Identify which cell holds the provided text, then report its (x, y) central coordinate. 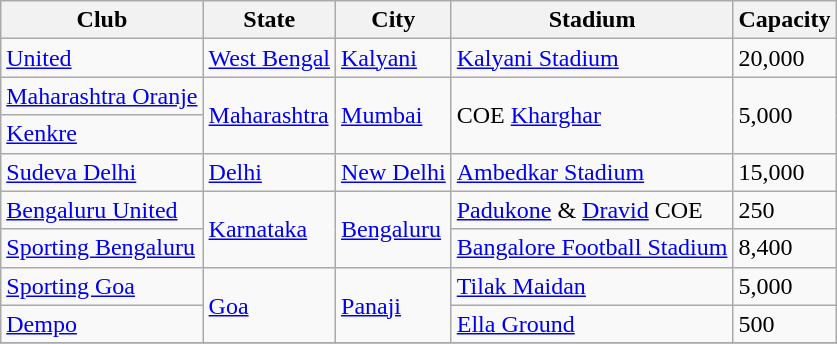
Bengaluru (394, 229)
Sporting Goa (102, 286)
Club (102, 20)
Sporting Bengaluru (102, 248)
New Delhi (394, 172)
State (269, 20)
COE Kharghar (592, 115)
Ambedkar Stadium (592, 172)
City (394, 20)
15,000 (784, 172)
Delhi (269, 172)
Bangalore Football Stadium (592, 248)
Kalyani Stadium (592, 58)
Maharashtra Oranje (102, 96)
20,000 (784, 58)
United (102, 58)
Padukone & Dravid COE (592, 210)
250 (784, 210)
500 (784, 324)
Ella Ground (592, 324)
Sudeva Delhi (102, 172)
8,400 (784, 248)
Kalyani (394, 58)
West Bengal (269, 58)
Dempo (102, 324)
Bengaluru United (102, 210)
Maharashtra (269, 115)
Mumbai (394, 115)
Capacity (784, 20)
Panaji (394, 305)
Tilak Maidan (592, 286)
Stadium (592, 20)
Karnataka (269, 229)
Goa (269, 305)
Kenkre (102, 134)
